Detect which cell encompasses the target text, then output its [X, Y] center coordinate. 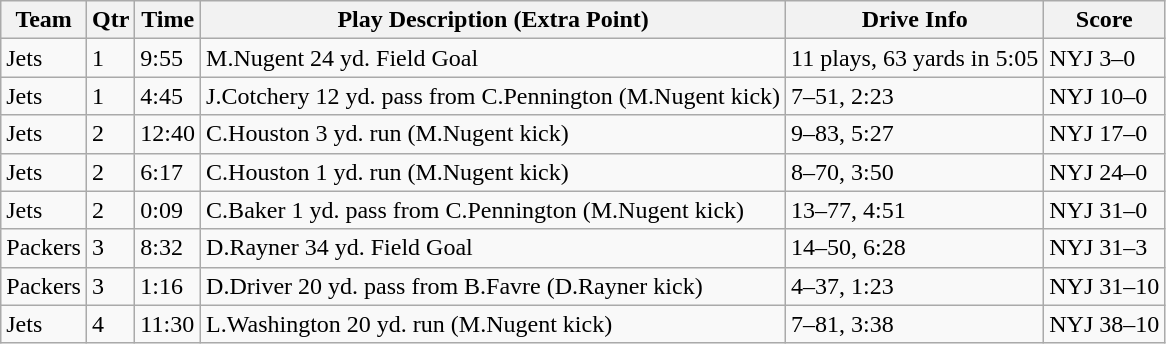
L.Washington 20 yd. run (M.Nugent kick) [494, 324]
NYJ 31–3 [1104, 248]
NYJ 17–0 [1104, 134]
14–50, 6:28 [915, 248]
NYJ 31–0 [1104, 210]
1:16 [168, 286]
12:40 [168, 134]
C.Baker 1 yd. pass from C.Pennington (M.Nugent kick) [494, 210]
NYJ 10–0 [1104, 96]
4 [110, 324]
NYJ 24–0 [1104, 172]
8:32 [168, 248]
7–81, 3:38 [915, 324]
M.Nugent 24 yd. Field Goal [494, 58]
Score [1104, 20]
Qtr [110, 20]
Play Description (Extra Point) [494, 20]
7–51, 2:23 [915, 96]
C.Houston 3 yd. run (M.Nugent kick) [494, 134]
0:09 [168, 210]
11 plays, 63 yards in 5:05 [915, 58]
NYJ 38–10 [1104, 324]
4:45 [168, 96]
D.Rayner 34 yd. Field Goal [494, 248]
NYJ 31–10 [1104, 286]
D.Driver 20 yd. pass from B.Favre (D.Rayner kick) [494, 286]
NYJ 3–0 [1104, 58]
Drive Info [915, 20]
Team [44, 20]
11:30 [168, 324]
Time [168, 20]
6:17 [168, 172]
8–70, 3:50 [915, 172]
J.Cotchery 12 yd. pass from C.Pennington (M.Nugent kick) [494, 96]
9:55 [168, 58]
13–77, 4:51 [915, 210]
C.Houston 1 yd. run (M.Nugent kick) [494, 172]
9–83, 5:27 [915, 134]
4–37, 1:23 [915, 286]
